Find where the given text appears and provide that cell's center as [X, Y] coordinate. 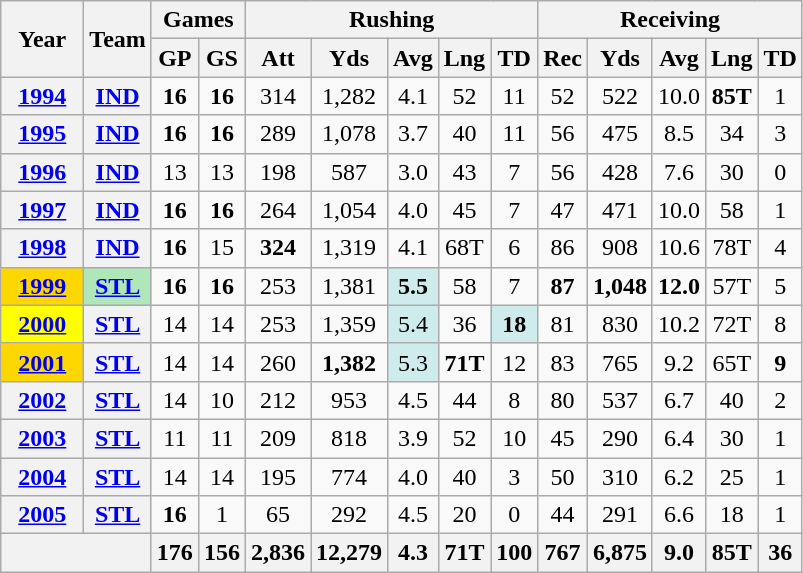
6 [514, 248]
291 [620, 515]
2004 [42, 477]
6.2 [678, 477]
3.9 [414, 438]
3.0 [414, 172]
6.4 [678, 438]
100 [514, 553]
324 [278, 248]
1,382 [350, 362]
475 [620, 134]
8.5 [678, 134]
292 [350, 515]
6,875 [620, 553]
1996 [42, 172]
Team [118, 39]
12 [514, 362]
2002 [42, 400]
72T [732, 324]
1,359 [350, 324]
12.0 [678, 286]
537 [620, 400]
471 [620, 210]
83 [563, 362]
1998 [42, 248]
1,048 [620, 286]
209 [278, 438]
57T [732, 286]
310 [620, 477]
818 [350, 438]
2003 [42, 438]
6.7 [678, 400]
195 [278, 477]
65T [732, 362]
774 [350, 477]
80 [563, 400]
2 [780, 400]
314 [278, 96]
1997 [42, 210]
522 [620, 96]
GS [222, 58]
47 [563, 210]
212 [278, 400]
Att [278, 58]
1,078 [350, 134]
830 [620, 324]
12,279 [350, 553]
289 [278, 134]
Rushing [391, 20]
15 [222, 248]
GP [174, 58]
3.7 [414, 134]
1995 [42, 134]
264 [278, 210]
78T [732, 248]
10.6 [678, 248]
Games [198, 20]
2005 [42, 515]
4 [780, 248]
34 [732, 134]
81 [563, 324]
6.6 [678, 515]
953 [350, 400]
428 [620, 172]
9.0 [678, 553]
Year [42, 39]
25 [732, 477]
9.2 [678, 362]
7.6 [678, 172]
87 [563, 286]
765 [620, 362]
1,319 [350, 248]
20 [464, 515]
43 [464, 172]
290 [620, 438]
1999 [42, 286]
5 [780, 286]
2001 [42, 362]
1,282 [350, 96]
1994 [42, 96]
1,054 [350, 210]
5.4 [414, 324]
86 [563, 248]
176 [174, 553]
9 [780, 362]
65 [278, 515]
10.2 [678, 324]
198 [278, 172]
5.3 [414, 362]
2000 [42, 324]
2,836 [278, 553]
767 [563, 553]
Rec [563, 58]
4.3 [414, 553]
1,381 [350, 286]
260 [278, 362]
5.5 [414, 286]
156 [222, 553]
908 [620, 248]
68T [464, 248]
50 [563, 477]
Receiving [670, 20]
587 [350, 172]
